Scan for the cell matching the given text and deliver its (x, y) coordinate at center. 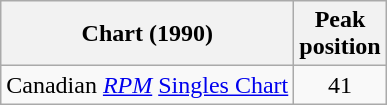
Peakposition (340, 34)
Chart (1990) (148, 34)
Canadian RPM Singles Chart (148, 85)
41 (340, 85)
